Pinpoint the cell where the given text exists, returning its [X, Y] midpoint coordinate. 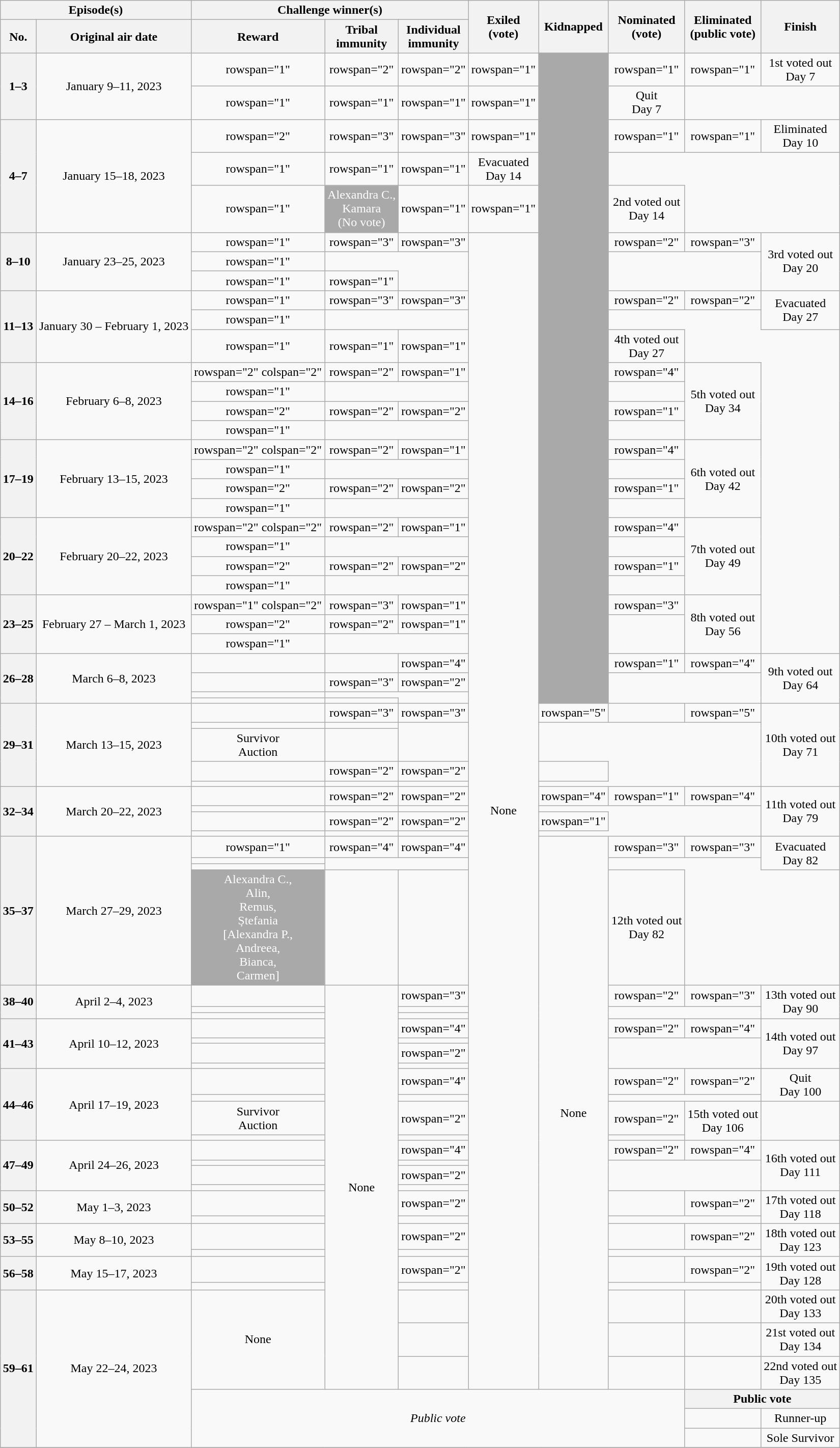
Finish [800, 26]
12th voted out Day 82 [647, 927]
Quit Day 7 [647, 103]
Challenge winner(s) [330, 10]
Reward [258, 37]
April 17–19, 2023 [114, 1104]
8–10 [18, 261]
19th voted out Day 128 [800, 1273]
Runner-up [800, 1418]
Eliminated Day 10 [800, 135]
Alexandra C., Kamara (No vote) [361, 209]
11–13 [18, 326]
4–7 [18, 176]
9th voted out Day 64 [800, 678]
Evacuated Day 14 [503, 169]
Individual immunity [434, 37]
rowspan="1" colspan="2" [258, 605]
January 23–25, 2023 [114, 261]
March 6–8, 2023 [114, 678]
38–40 [18, 1001]
February 6–8, 2023 [114, 401]
56–58 [18, 1273]
Eliminated (public vote) [723, 26]
January 15–18, 2023 [114, 176]
2nd voted out Day 14 [647, 209]
March 27–29, 2023 [114, 911]
Sole Survivor [800, 1438]
23–25 [18, 624]
May 15–17, 2023 [114, 1273]
10th voted out Day 71 [800, 745]
6th voted out Day 42 [723, 479]
20th voted out Day 133 [800, 1306]
21st voted out Day 134 [800, 1340]
No. [18, 37]
Exiled (vote) [503, 26]
March 13–15, 2023 [114, 745]
11th voted out Day 79 [800, 811]
17–19 [18, 479]
April 24–26, 2023 [114, 1165]
47–49 [18, 1165]
April 10–12, 2023 [114, 1044]
May 1–3, 2023 [114, 1207]
January 30 – February 1, 2023 [114, 326]
February 27 – March 1, 2023 [114, 624]
Original air date [114, 37]
35–37 [18, 911]
53–55 [18, 1240]
1st voted out Day 7 [800, 69]
32–34 [18, 811]
20–22 [18, 556]
January 9–11, 2023 [114, 86]
March 20–22, 2023 [114, 811]
1–3 [18, 86]
Quit Day 100 [800, 1085]
February 13–15, 2023 [114, 479]
44–46 [18, 1104]
Alexandra C., Alin, Remus, Ștefania [Alexandra P., Andreea, Bianca, Carmen] [258, 927]
May 22–24, 2023 [114, 1368]
22nd voted out Day 135 [800, 1372]
59–61 [18, 1368]
41–43 [18, 1044]
Kidnapped [574, 26]
17th voted out Day 118 [800, 1207]
Nominated (vote) [647, 26]
February 20–22, 2023 [114, 556]
Evacuated Day 82 [800, 853]
29–31 [18, 745]
50–52 [18, 1207]
18th voted out Day 123 [800, 1240]
April 2–4, 2023 [114, 1001]
13th voted out Day 90 [800, 1001]
15th voted out Day 106 [723, 1121]
7th voted out Day 49 [723, 556]
3rd voted out Day 20 [800, 261]
4th voted out Day 27 [647, 345]
Evacuated Day 27 [800, 310]
Episode(s) [96, 10]
16th voted out Day 111 [800, 1165]
8th voted out Day 56 [723, 624]
14–16 [18, 401]
5th voted out Day 34 [723, 401]
26–28 [18, 678]
14th voted out Day 97 [800, 1044]
May 8–10, 2023 [114, 1240]
Tribal immunity [361, 37]
